Detect which cell encompasses the target text, then output its [x, y] center coordinate. 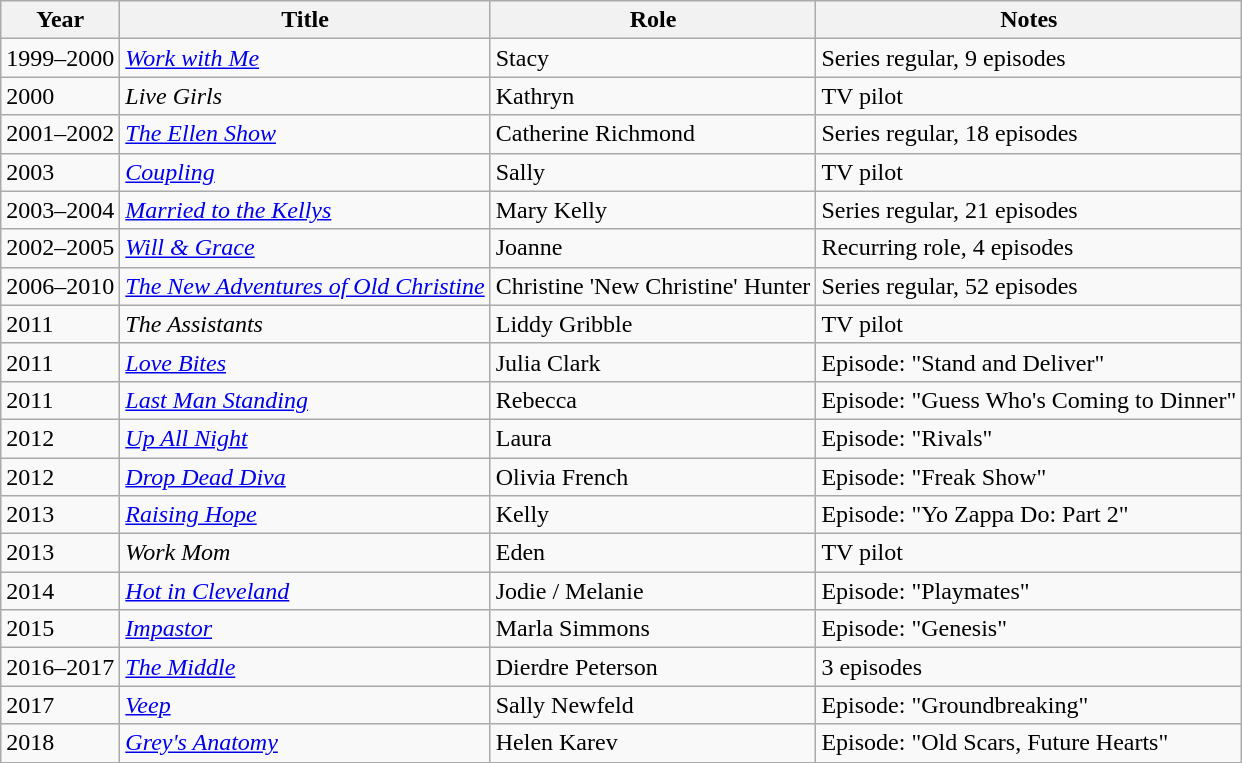
2018 [60, 743]
Series regular, 9 episodes [1029, 58]
The Ellen Show [305, 134]
The New Adventures of Old Christine [305, 286]
Live Girls [305, 96]
2002–2005 [60, 248]
2017 [60, 705]
Up All Night [305, 438]
Christine 'New Christine' Hunter [653, 286]
2006–2010 [60, 286]
Raising Hope [305, 515]
Laura [653, 438]
Episode: "Guess Who's Coming to Dinner" [1029, 400]
Notes [1029, 20]
Married to the Kellys [305, 210]
Series regular, 18 episodes [1029, 134]
Dierdre Peterson [653, 667]
Series regular, 21 episodes [1029, 210]
2015 [60, 629]
Sally Newfeld [653, 705]
Mary Kelly [653, 210]
Drop Dead Diva [305, 477]
Julia Clark [653, 362]
2003–2004 [60, 210]
Veep [305, 705]
2003 [60, 172]
2014 [60, 591]
Eden [653, 553]
Role [653, 20]
The Middle [305, 667]
Episode: "Rivals" [1029, 438]
Title [305, 20]
Year [60, 20]
Love Bites [305, 362]
2001–2002 [60, 134]
Catherine Richmond [653, 134]
Work with Me [305, 58]
Marla Simmons [653, 629]
Episode: "Freak Show" [1029, 477]
Hot in Cleveland [305, 591]
2000 [60, 96]
Grey's Anatomy [305, 743]
The Assistants [305, 324]
Joanne [653, 248]
Episode: "Stand and Deliver" [1029, 362]
Work Mom [305, 553]
Sally [653, 172]
Impastor [305, 629]
Episode: "Genesis" [1029, 629]
Coupling [305, 172]
Rebecca [653, 400]
Episode: "Groundbreaking" [1029, 705]
Kathryn [653, 96]
Helen Karev [653, 743]
Kelly [653, 515]
Episode: "Playmates" [1029, 591]
3 episodes [1029, 667]
Episode: "Yo Zappa Do: Part 2" [1029, 515]
Liddy Gribble [653, 324]
Jodie / Melanie [653, 591]
Episode: "Old Scars, Future Hearts" [1029, 743]
Series regular, 52 episodes [1029, 286]
Stacy [653, 58]
Last Man Standing [305, 400]
Will & Grace [305, 248]
Olivia French [653, 477]
Recurring role, 4 episodes [1029, 248]
1999–2000 [60, 58]
2016–2017 [60, 667]
